Locate the cell with the specified text and output its [X, Y] center coordinate. 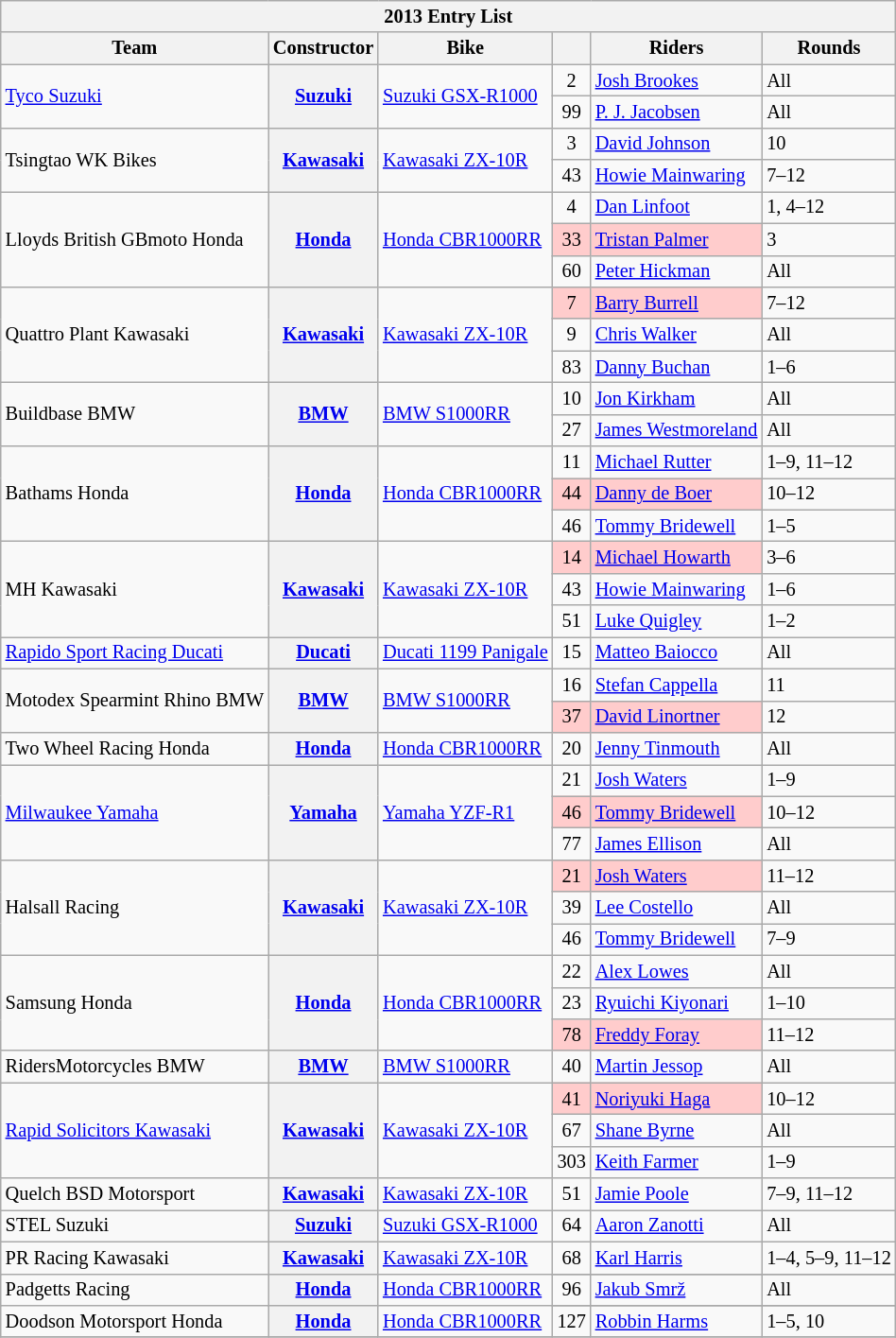
Jamie Poole [677, 1194]
Keith Farmer [677, 1162]
7 [572, 303]
Halsall Racing [134, 908]
40 [572, 1067]
2 [572, 80]
Matteo Baiocco [677, 652]
Samsung Honda [134, 1002]
Chris Walker [677, 335]
Danny Buchan [677, 367]
2013 Entry List [448, 16]
Freddy Foray [677, 1034]
Jenny Tinmouth [677, 748]
1–5, 10 [828, 1321]
Alex Lowes [677, 971]
67 [572, 1130]
Motodex Spearmint Rhino BMW [134, 700]
14 [572, 557]
MH Kawasaki [134, 588]
Lloyds British GBmoto Honda [134, 238]
P. J. Jacobsen [677, 112]
33 [572, 239]
Rapid Solicitors Kawasaki [134, 1131]
Danny de Boer [677, 494]
Ryuichi Kiyonari [677, 1003]
27 [572, 430]
99 [572, 112]
Quattro Plant Kawasaki [134, 335]
Shane Byrne [677, 1130]
68 [572, 1258]
9 [572, 335]
Michael Howarth [677, 557]
David Linortner [677, 717]
Bathams Honda [134, 494]
RidersMotorcycles BMW [134, 1067]
Aaron Zanotti [677, 1225]
7–9, 11–12 [828, 1194]
James Westmoreland [677, 430]
Robbin Harms [677, 1321]
Rapido Sport Racing Ducati [134, 652]
1, 4–12 [828, 207]
83 [572, 367]
James Ellison [677, 843]
7–9 [828, 939]
78 [572, 1034]
Doodson Motorsport Honda [134, 1321]
STEL Suzuki [134, 1225]
20 [572, 748]
Ducati 1199 Panigale [465, 652]
Constructor [323, 48]
Michael Rutter [677, 462]
Jon Kirkham [677, 398]
Yamaha [323, 811]
37 [572, 717]
Bike [465, 48]
16 [572, 685]
Tsingtao WK Bikes [134, 159]
Josh Brookes [677, 80]
Stefan Cappella [677, 685]
Ducati [323, 652]
Padgetts Racing [134, 1290]
Peter Hickman [677, 271]
39 [572, 908]
Barry Burrell [677, 303]
Dan Linfoot [677, 207]
Lee Costello [677, 908]
303 [572, 1162]
David Johnson [677, 144]
Team [134, 48]
Rounds [828, 48]
Buildbase BMW [134, 414]
60 [572, 271]
Jakub Smrž [677, 1290]
23 [572, 1003]
Riders [677, 48]
64 [572, 1225]
96 [572, 1290]
15 [572, 652]
Yamaha YZF-R1 [465, 811]
1–2 [828, 621]
77 [572, 843]
1–10 [828, 1003]
44 [572, 494]
Noriyuki Haga [677, 1099]
PR Racing Kawasaki [134, 1258]
Tristan Palmer [677, 239]
3–6 [828, 557]
Tyco Suzuki [134, 96]
Milwaukee Yamaha [134, 811]
Martin Jessop [677, 1067]
4 [572, 207]
Karl Harris [677, 1258]
1–9, 11–12 [828, 462]
1–4, 5–9, 11–12 [828, 1258]
127 [572, 1321]
12 [828, 717]
Two Wheel Racing Honda [134, 748]
41 [572, 1099]
1–5 [828, 526]
Quelch BSD Motorsport [134, 1194]
22 [572, 971]
Luke Quigley [677, 621]
